Determine the (x, y) coordinate at the center of the cell enclosing the given text.  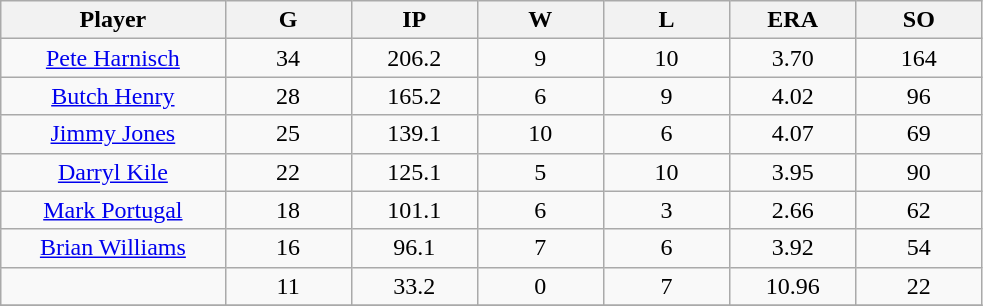
3.70 (793, 58)
4.02 (793, 96)
90 (919, 172)
Pete Harnisch (113, 58)
165.2 (414, 96)
28 (288, 96)
139.1 (414, 134)
54 (919, 248)
SO (919, 20)
ERA (793, 20)
125.1 (414, 172)
2.66 (793, 210)
34 (288, 58)
Brian Williams (113, 248)
L (666, 20)
69 (919, 134)
Player (113, 20)
206.2 (414, 58)
18 (288, 210)
Jimmy Jones (113, 134)
62 (919, 210)
Darryl Kile (113, 172)
Mark Portugal (113, 210)
IP (414, 20)
Butch Henry (113, 96)
W (540, 20)
11 (288, 286)
96.1 (414, 248)
33.2 (414, 286)
101.1 (414, 210)
4.07 (793, 134)
16 (288, 248)
5 (540, 172)
3.92 (793, 248)
164 (919, 58)
G (288, 20)
3.95 (793, 172)
10.96 (793, 286)
96 (919, 96)
3 (666, 210)
0 (540, 286)
25 (288, 134)
